Return the (x, y) coordinate for the center point of the cell that contains the specified text.  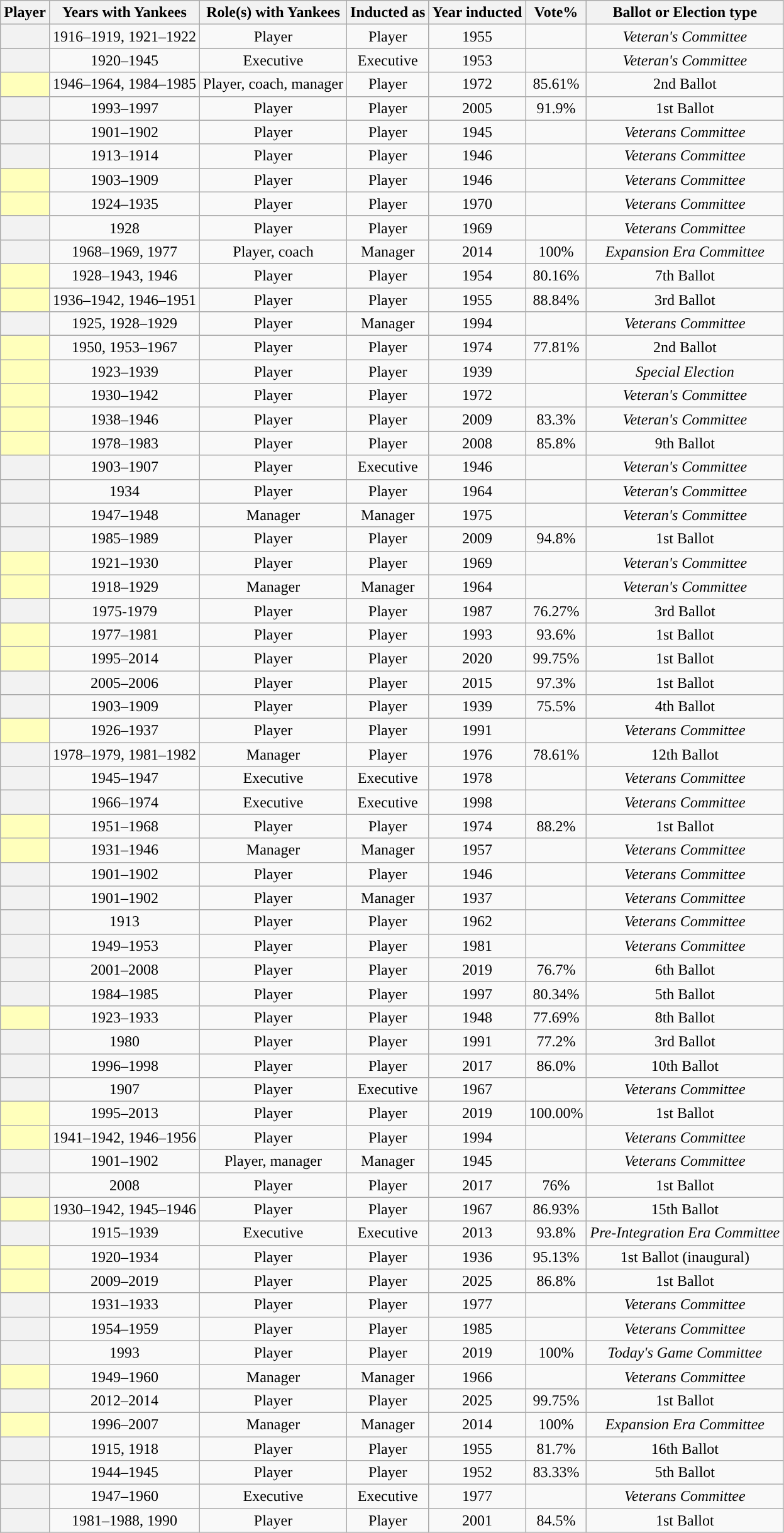
1984–1985 (124, 993)
2005 (477, 108)
1938–1946 (124, 419)
10th Ballot (685, 1066)
Ballot or Election type (685, 13)
97.3% (556, 682)
Role(s) with Yankees (273, 13)
2015 (477, 682)
86.93% (556, 1209)
1951–1968 (124, 826)
1941–1942, 1946–1956 (124, 1137)
1936–1942, 1946–1951 (124, 300)
84.5% (556, 1520)
80.16% (556, 275)
2009–2019 (124, 1281)
2001–2008 (124, 970)
1928 (124, 228)
1987 (477, 611)
1978–1979, 1981–1982 (124, 755)
100.00% (556, 1114)
80.34% (556, 993)
1981 (477, 946)
76% (556, 1185)
1949–1960 (124, 1376)
Player, coach (273, 252)
15th Ballot (685, 1209)
12th Ballot (685, 755)
1918–1929 (124, 587)
1923–1939 (124, 372)
1978–1983 (124, 443)
1931–1946 (124, 850)
2020 (477, 658)
86.0% (556, 1066)
2005–2006 (124, 682)
91.9% (556, 108)
1928–1943, 1946 (124, 275)
1957 (477, 850)
93.6% (556, 634)
1925, 1928–1929 (124, 324)
7th Ballot (685, 275)
1952 (477, 1473)
6th Ballot (685, 970)
1937 (477, 898)
93.8% (556, 1233)
76.27% (556, 611)
1930–1942, 1945–1946 (124, 1209)
1924–1935 (124, 204)
1997 (477, 993)
1970 (477, 204)
1903–1907 (124, 467)
1948 (477, 1017)
1981–1988, 1990 (124, 1520)
94.8% (556, 539)
1980 (124, 1041)
1975-1979 (124, 611)
1978 (477, 778)
85.8% (556, 443)
1968–1969, 1977 (124, 252)
Years with Yankees (124, 13)
95.13% (556, 1257)
81.7% (556, 1448)
1907 (124, 1090)
4th Ballot (685, 707)
1995–2014 (124, 658)
1944–1945 (124, 1473)
1915, 1918 (124, 1448)
1920–1934 (124, 1257)
Player, coach, manager (273, 84)
Pre-Integration Era Committee (685, 1233)
Player, manager (273, 1161)
1962 (477, 922)
78.61% (556, 755)
1930–1942 (124, 396)
2001 (477, 1520)
1954 (477, 275)
Special Election (685, 372)
1913 (124, 922)
1st Ballot (inaugural) (685, 1257)
76.7% (556, 970)
1966 (477, 1376)
2013 (477, 1233)
1949–1953 (124, 946)
1947–1948 (124, 515)
8th Ballot (685, 1017)
1920–1945 (124, 60)
Today's Game Committee (685, 1353)
1996–2007 (124, 1424)
1934 (124, 491)
83.3% (556, 419)
1945–1947 (124, 778)
1998 (477, 802)
1915–1939 (124, 1233)
1946–1964, 1984–1985 (124, 84)
1936 (477, 1257)
1926–1937 (124, 731)
1913–1914 (124, 156)
77.2% (556, 1041)
88.2% (556, 826)
1996–1998 (124, 1066)
1985 (477, 1329)
1985–1989 (124, 539)
1953 (477, 60)
1995–2013 (124, 1114)
1977–1981 (124, 634)
1954–1959 (124, 1329)
1975 (477, 515)
1993–1997 (124, 108)
Year inducted (477, 13)
1966–1974 (124, 802)
77.69% (556, 1017)
1931–1933 (124, 1305)
77.81% (556, 348)
9th Ballot (685, 443)
1976 (477, 755)
1916–1919, 1921–1922 (124, 36)
1921–1930 (124, 563)
86.8% (556, 1281)
1950, 1953–1967 (124, 348)
1947–1960 (124, 1497)
85.61% (556, 84)
1923–1933 (124, 1017)
16th Ballot (685, 1448)
75.5% (556, 707)
83.33% (556, 1473)
Vote% (556, 13)
2012–2014 (124, 1400)
88.84% (556, 300)
Inducted as (388, 13)
